Provide the (X, Y) coordinate of the cell's center where the given text is located.  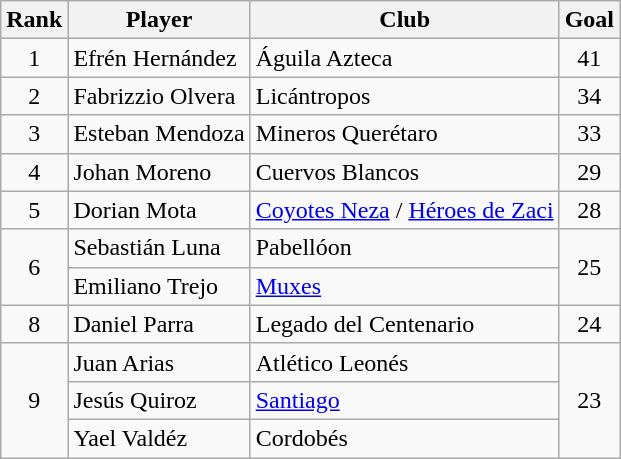
Pabellóon (404, 248)
34 (589, 96)
Coyotes Neza / Héroes de Zaci (404, 210)
Atlético Leonés (404, 362)
Efrén Hernández (159, 58)
Cuervos Blancos (404, 172)
24 (589, 324)
23 (589, 400)
4 (34, 172)
25 (589, 267)
33 (589, 134)
3 (34, 134)
6 (34, 267)
Goal (589, 20)
5 (34, 210)
Águila Azteca (404, 58)
Daniel Parra (159, 324)
29 (589, 172)
Cordobés (404, 438)
Santiago (404, 400)
Johan Moreno (159, 172)
28 (589, 210)
Player (159, 20)
8 (34, 324)
1 (34, 58)
Club (404, 20)
Rank (34, 20)
41 (589, 58)
Sebastián Luna (159, 248)
9 (34, 400)
Jesús Quiroz (159, 400)
Dorian Mota (159, 210)
2 (34, 96)
Mineros Querétaro (404, 134)
Yael Valdéz (159, 438)
Fabrizzio Olvera (159, 96)
Legado del Centenario (404, 324)
Esteban Mendoza (159, 134)
Muxes (404, 286)
Licántropos (404, 96)
Emiliano Trejo (159, 286)
Juan Arias (159, 362)
